Pinpoint the cell where the given text exists, returning its [x, y] midpoint coordinate. 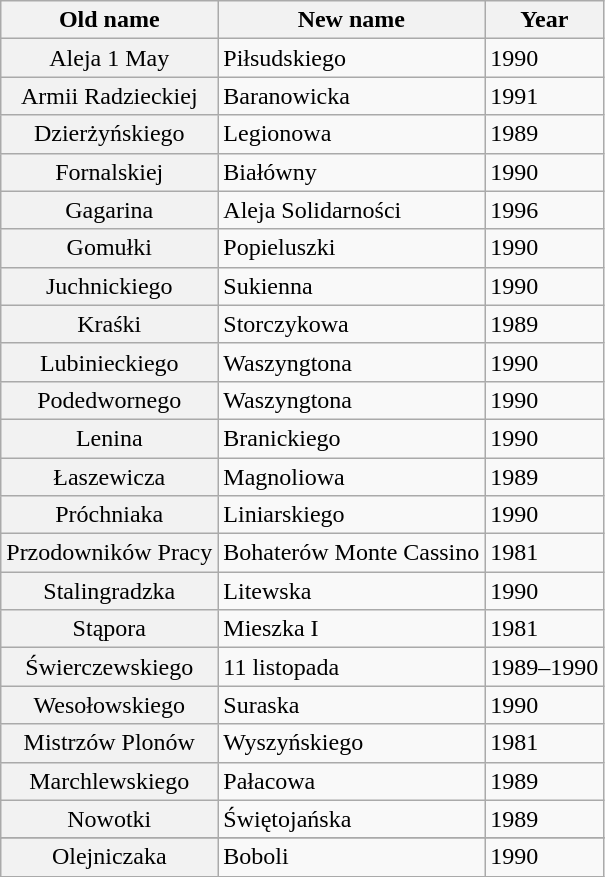
Gagarina [110, 210]
Dzierżyńskiego [110, 134]
Juchnickiego [110, 286]
Lenina [110, 438]
Łaszewicza [110, 477]
Year [544, 20]
Lubinieckiego [110, 362]
Sukienna [352, 286]
Bohaterów Monte Cassino [352, 553]
Baranowicka [352, 96]
Świętojańska [352, 819]
Mistrzów Plonów [110, 743]
Mieszka I [352, 629]
Popieluszki [352, 248]
Liniarskiego [352, 515]
Olejniczaka [110, 857]
Wesołowskiego [110, 705]
Armii Radzieckiej [110, 96]
New name [352, 20]
Nowotki [110, 819]
1996 [544, 210]
Stąpora [110, 629]
Branickiego [352, 438]
Aleja Solidarności [352, 210]
Białówny [352, 172]
Podedwornego [110, 400]
Fornalskiej [110, 172]
Old name [110, 20]
Marchlewskiego [110, 781]
Przodowników Pracy [110, 553]
Boboli [352, 857]
Magnoliowa [352, 477]
Próchniaka [110, 515]
Litewska [352, 591]
Świerczewskiego [110, 667]
Aleja 1 May [110, 58]
Pałacowa [352, 781]
Piłsudskiego [352, 58]
Storczykowa [352, 324]
1991 [544, 96]
Legionowa [352, 134]
Wyszyńskiego [352, 743]
Kraśki [110, 324]
Suraska [352, 705]
11 listopada [352, 667]
1989–1990 [544, 667]
Stalingradzka [110, 591]
Gomułki [110, 248]
